Locate the cell with the specified text and output its [x, y] center coordinate. 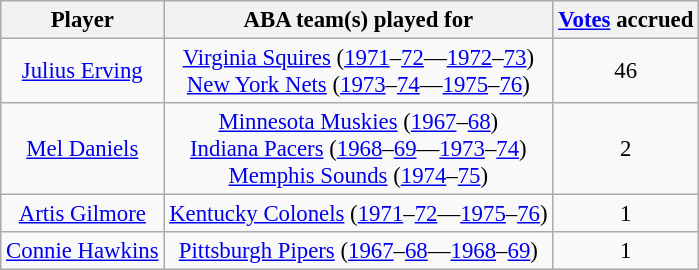
Pittsburgh Pipers (1967–68—1968–69) [358, 251]
Julius Erving [82, 72]
Connie Hawkins [82, 251]
46 [626, 72]
Player [82, 20]
Virginia Squires (1971–72—1972–73) New York Nets (1973–74—1975–76) [358, 72]
ABA team(s) played for [358, 20]
Kentucky Colonels (1971–72—1975–76) [358, 214]
Artis Gilmore [82, 214]
Votes accrued [626, 20]
2 [626, 149]
Mel Daniels [82, 149]
Minnesota Muskies (1967–68) Indiana Pacers (1968–69—1973–74) Memphis Sounds (1974–75) [358, 149]
